Scan for the cell matching the given text and deliver its [x, y] coordinate at center. 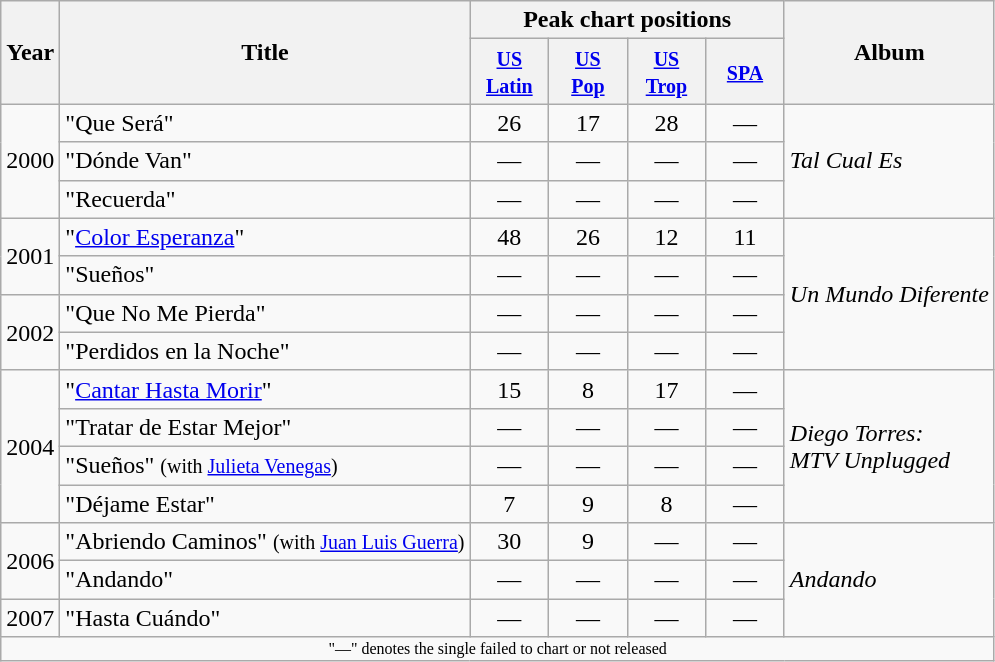
15 [510, 389]
Title [265, 52]
"Color Esperanza" [265, 237]
"Que Será" [265, 123]
28 [666, 123]
2001 [30, 256]
Diego Torres: MTV Unplugged [889, 446]
"Sueños" (with Julieta Venegas) [265, 465]
Andando [889, 580]
Peak chart positions [627, 20]
"Abriendo Caminos" (with Juan Luis Guerra) [265, 542]
"Perdidos en la Noche" [265, 351]
30 [510, 542]
"Sueños" [265, 275]
2002 [30, 332]
"Déjame Estar" [265, 503]
"Dónde Van" [265, 161]
7 [510, 503]
"Hasta Cuándo" [265, 618]
2004 [30, 446]
48 [510, 237]
"Que No Me Pierda" [265, 313]
Tal Cual Es [889, 161]
"Cantar Hasta Morir" [265, 389]
Un Mundo Diferente [889, 294]
2006 [30, 561]
"Recuerda" [265, 199]
2007 [30, 618]
Album [889, 52]
SPA [746, 72]
"Tratar de Estar Mejor" [265, 427]
11 [746, 237]
USTrop [666, 72]
USPop [588, 72]
12 [666, 237]
2000 [30, 161]
Year [30, 52]
"Andando" [265, 580]
"—" denotes the single failed to chart or not released [498, 649]
USLatin [510, 72]
